Extract the [x, y] coordinate from the center of the cell holding the provided text.  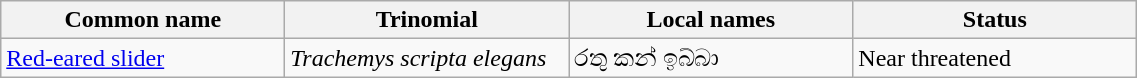
Red-eared slider [143, 58]
Status [995, 20]
Near threatened [995, 58]
Trinomial [427, 20]
Trachemys scripta elegans [427, 58]
Common name [143, 20]
Local names [711, 20]
රතු කන් ඉබ්බා [711, 58]
